For the text-containing cell, return its midpoint in [X, Y] coordinate format. 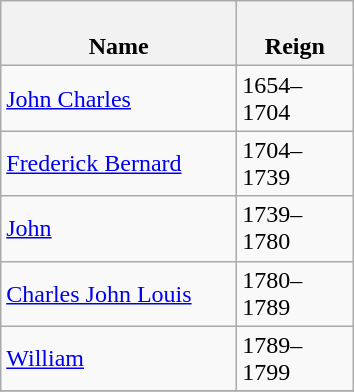
John Charles [119, 98]
1654–1704 [295, 98]
Reign [295, 34]
1739–1780 [295, 228]
Name [119, 34]
John [119, 228]
1704–1739 [295, 164]
Charles John Louis [119, 294]
1780–1789 [295, 294]
Frederick Bernard [119, 164]
William [119, 358]
1789–1799 [295, 358]
